Return the [x, y] coordinate for the center point of the cell that contains the specified text.  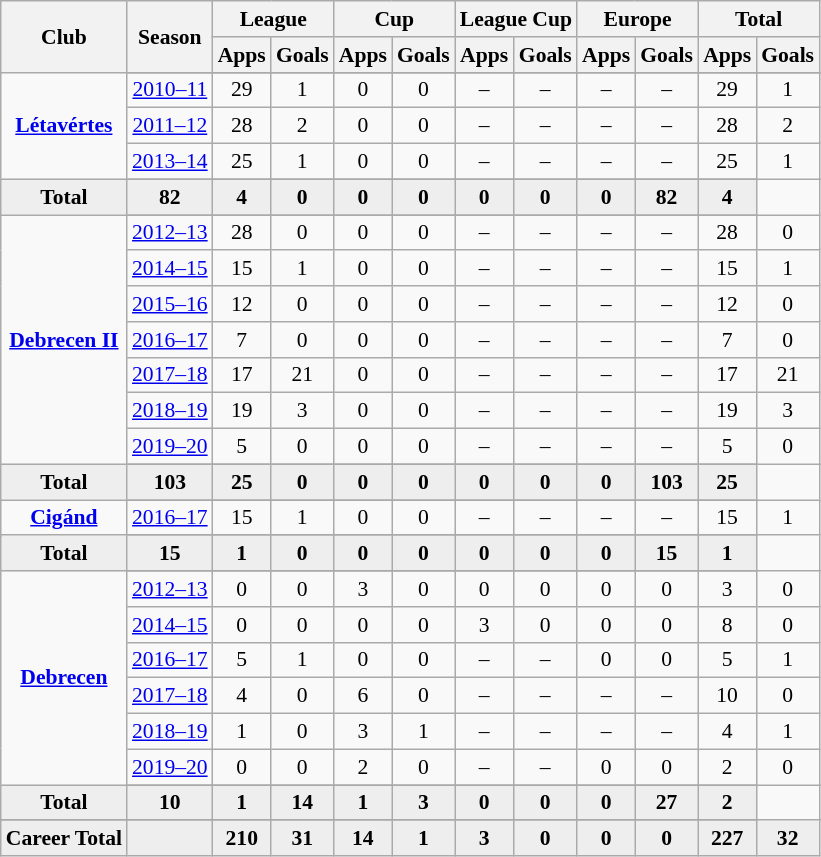
27 [666, 803]
League Cup [516, 19]
Club [64, 36]
Career Total [64, 839]
6 [363, 696]
32 [788, 839]
Cup [394, 19]
2015–16 [170, 304]
2010–11 [170, 90]
Europe [638, 19]
31 [302, 839]
Season [170, 36]
Debrecen II [64, 340]
2011–12 [170, 126]
2013–14 [170, 162]
210 [242, 839]
Létavértes [64, 126]
Cigánd [64, 518]
Debrecen [64, 678]
227 [727, 839]
League [274, 19]
8 [727, 625]
